Extract the [x, y] coordinate from the center of the cell holding the provided text.  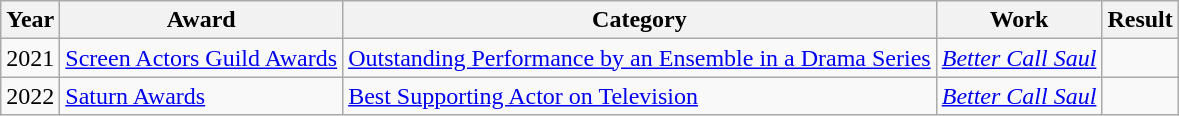
Best Supporting Actor on Television [640, 96]
Work [1019, 20]
Outstanding Performance by an Ensemble in a Drama Series [640, 58]
Award [202, 20]
Saturn Awards [202, 96]
2022 [30, 96]
Category [640, 20]
2021 [30, 58]
Result [1140, 20]
Year [30, 20]
Screen Actors Guild Awards [202, 58]
